Scan for the cell matching the given text and deliver its [x, y] coordinate at center. 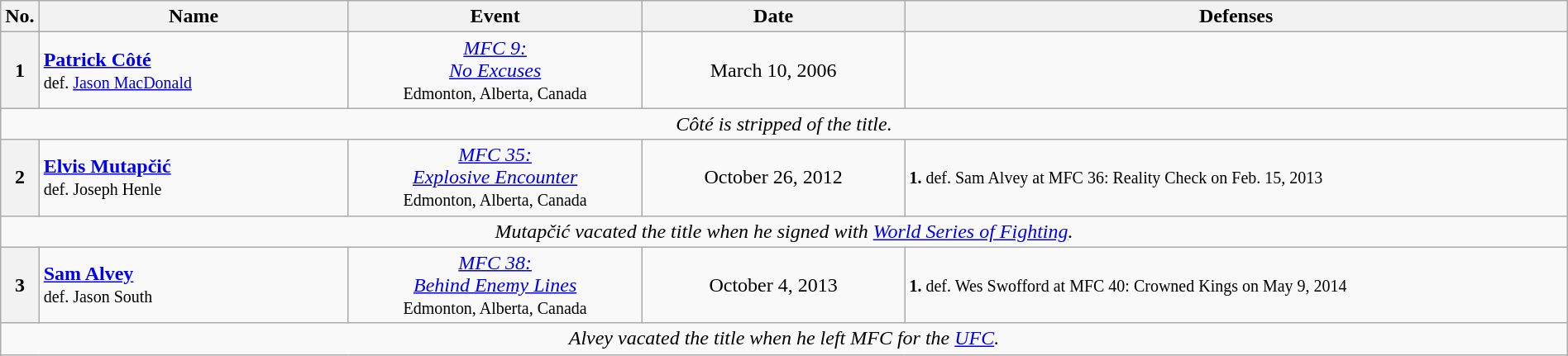
October 4, 2013 [773, 285]
Patrick Côtédef. Jason MacDonald [194, 70]
MFC 9:No Excuses Edmonton, Alberta, Canada [495, 70]
Mutapčić vacated the title when he signed with World Series of Fighting. [784, 231]
Alvey vacated the title when he left MFC for the UFC. [784, 339]
No. [20, 17]
Date [773, 17]
1. def. Sam Alvey at MFC 36: Reality Check on Feb. 15, 2013 [1236, 178]
2 [20, 178]
Sam Alveydef. Jason South [194, 285]
Elvis Mutapčićdef. Joseph Henle [194, 178]
Event [495, 17]
October 26, 2012 [773, 178]
Côté is stripped of the title. [784, 124]
1 [20, 70]
MFC 38:Behind Enemy LinesEdmonton, Alberta, Canada [495, 285]
March 10, 2006 [773, 70]
Name [194, 17]
MFC 35:Explosive EncounterEdmonton, Alberta, Canada [495, 178]
3 [20, 285]
1. def. Wes Swofford at MFC 40: Crowned Kings on May 9, 2014 [1236, 285]
Defenses [1236, 17]
